Return (X, Y) of the center of cell containing provided text 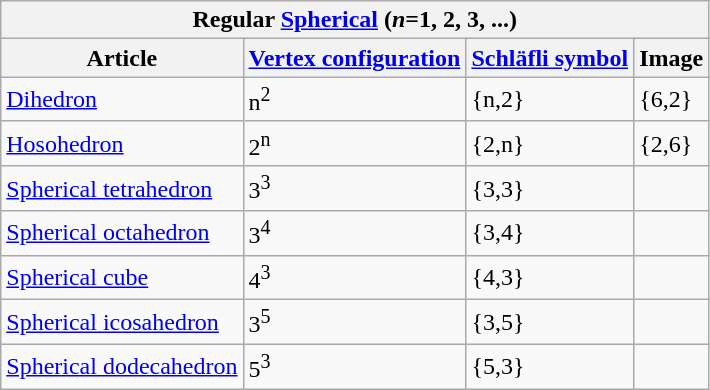
Dihedron (122, 100)
Article (122, 58)
{3,3} (550, 188)
{3,4} (550, 234)
43 (354, 278)
2n (354, 144)
Spherical icosahedron (122, 322)
{2,n} (550, 144)
{5,3} (550, 366)
Spherical tetrahedron (122, 188)
{3,5} (550, 322)
Schläfli symbol (550, 58)
53 (354, 366)
34 (354, 234)
Image (672, 58)
Hosohedron (122, 144)
{6,2} (672, 100)
Spherical cube (122, 278)
Regular Spherical (n=1, 2, 3, ...) (355, 20)
Spherical octahedron (122, 234)
33 (354, 188)
{n,2} (550, 100)
Spherical dodecahedron (122, 366)
{4,3} (550, 278)
n2 (354, 100)
{2,6} (672, 144)
35 (354, 322)
Vertex configuration (354, 58)
